Determine the [x, y] coordinate at the center of the cell enclosing the given text.  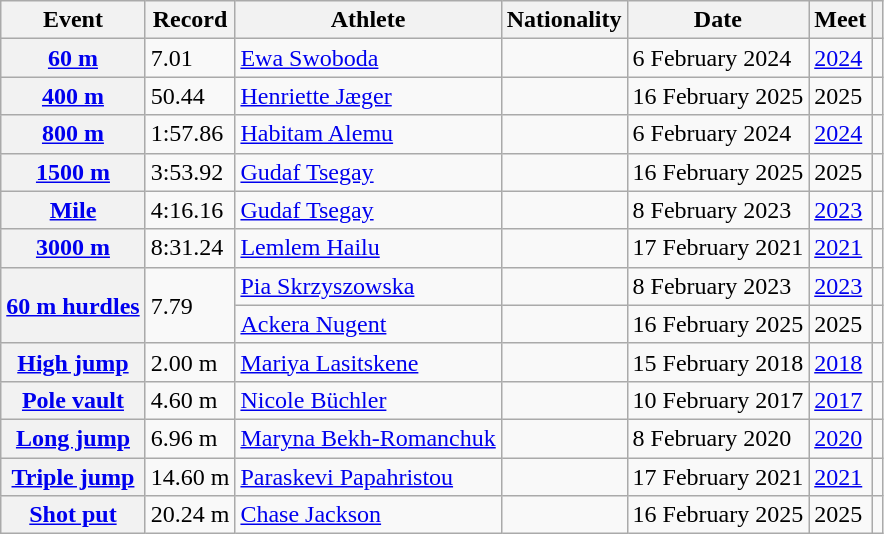
Habitam Alemu [368, 134]
Record [190, 20]
Ewa Swoboda [368, 58]
10 February 2017 [718, 400]
Shot put [73, 515]
4.60 m [190, 400]
Pole vault [73, 400]
Pia Skrzyszowska [368, 286]
20.24 m [190, 515]
Date [718, 20]
1500 m [73, 172]
2018 [840, 362]
4:16.16 [190, 210]
Nicole Büchler [368, 400]
Paraskevi Papahristou [368, 477]
2017 [840, 400]
14.60 m [190, 477]
Ackera Nugent [368, 324]
2020 [840, 438]
7.79 [190, 305]
Maryna Bekh-Romanchuk [368, 438]
High jump [73, 362]
Event [73, 20]
60 m hurdles [73, 305]
Henriette Jæger [368, 96]
400 m [73, 96]
2.00 m [190, 362]
Triple jump [73, 477]
Mariya Lasitskene [368, 362]
6.96 m [190, 438]
1:57.86 [190, 134]
3000 m [73, 248]
8 February 2020 [718, 438]
Long jump [73, 438]
Mile [73, 210]
60 m [73, 58]
Chase Jackson [368, 515]
Athlete [368, 20]
50.44 [190, 96]
Lemlem Hailu [368, 248]
15 February 2018 [718, 362]
Nationality [564, 20]
7.01 [190, 58]
8:31.24 [190, 248]
800 m [73, 134]
Meet [840, 20]
3:53.92 [190, 172]
